Output the (x, y) coordinate of the center of the cell containing the given text.  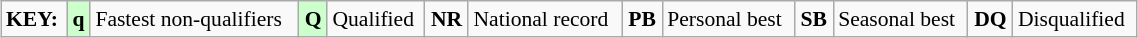
PB (642, 19)
DQ (990, 19)
q (78, 19)
NR (447, 19)
Qualified (376, 19)
National record (545, 19)
Q (314, 19)
Fastest non-qualifiers (194, 19)
KEY: (34, 19)
SB (814, 19)
Seasonal best (900, 19)
Personal best (728, 19)
Disqualified (1075, 19)
